Find where the given text appears and provide that cell's center as (x, y) coordinate. 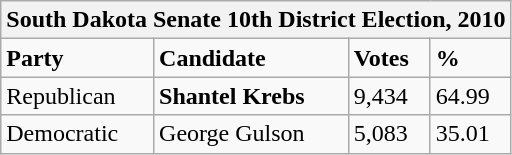
Votes (389, 58)
Party (78, 58)
35.01 (470, 134)
Republican (78, 96)
South Dakota Senate 10th District Election, 2010 (256, 20)
% (470, 58)
64.99 (470, 96)
Shantel Krebs (252, 96)
9,434 (389, 96)
George Gulson (252, 134)
Candidate (252, 58)
Democratic (78, 134)
5,083 (389, 134)
